From the cell containing the given text, extract its center point as [x, y] coordinate. 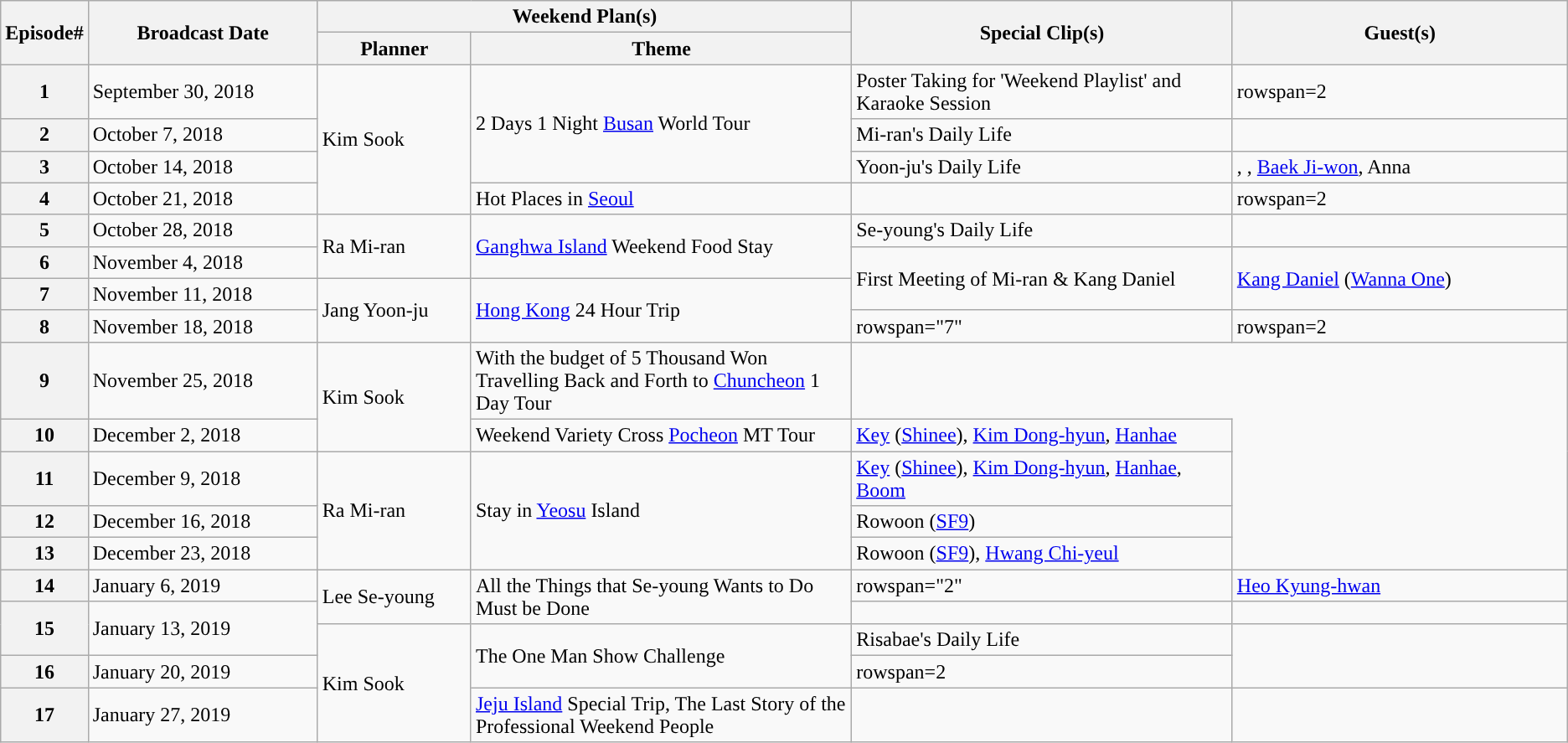
October 28, 2018 [203, 230]
3 [44, 167]
Hong Kong 24 Hour Trip [661, 310]
Broadcast Date [203, 33]
October 21, 2018 [203, 199]
Theme [661, 49]
December 23, 2018 [203, 554]
November 25, 2018 [203, 380]
6 [44, 262]
November 18, 2018 [203, 326]
December 2, 2018 [203, 435]
Planner [394, 49]
January 20, 2019 [203, 672]
1 [44, 92]
8 [44, 326]
11 [44, 477]
Heo Kyung-hwan [1400, 586]
Jang Yoon-ju [394, 310]
November 4, 2018 [203, 262]
4 [44, 199]
13 [44, 554]
2 Days 1 Night Busan World Tour [661, 124]
January 13, 2019 [203, 628]
November 11, 2018 [203, 294]
Special Clip(s) [1042, 33]
12 [44, 522]
Rowoon (SF9) [1042, 522]
Key (Shinee), Kim Dong-hyun, Hanhae [1042, 435]
Risabae's Daily Life [1042, 640]
Weekend Plan(s) [585, 17]
October 14, 2018 [203, 167]
January 27, 2019 [203, 715]
Episode# [44, 33]
, , Baek Ji-won, Anna [1400, 167]
rowspan="7" [1042, 326]
14 [44, 586]
Se-young's Daily Life [1042, 230]
Key (Shinee), Kim Dong-hyun, Hanhae, Boom [1042, 477]
Rowoon (SF9), Hwang Chi-yeul [1042, 554]
10 [44, 435]
Ganghwa Island Weekend Food Stay [661, 246]
Yoon-ju's Daily Life [1042, 167]
16 [44, 672]
January 6, 2019 [203, 586]
With the budget of 5 Thousand Won Travelling Back and Forth to Chuncheon 1 Day Tour [661, 380]
Lee Se-young [394, 596]
7 [44, 294]
Poster Taking for 'Weekend Playlist' and Karaoke Session [1042, 92]
17 [44, 715]
Jeju Island Special Trip, The Last Story of the Professional Weekend People [661, 715]
Hot Places in Seoul [661, 199]
All the Things that Se-young Wants to Do Must be Done [661, 596]
9 [44, 380]
First Meeting of Mi-ran & Kang Daniel [1042, 278]
Kang Daniel (Wanna One) [1400, 278]
The One Man Show Challenge [661, 656]
Mi-ran's Daily Life [1042, 135]
5 [44, 230]
December 16, 2018 [203, 522]
Stay in Yeosu Island [661, 509]
Guest(s) [1400, 33]
Weekend Variety Cross Pocheon MT Tour [661, 435]
December 9, 2018 [203, 477]
15 [44, 628]
October 7, 2018 [203, 135]
2 [44, 135]
September 30, 2018 [203, 92]
rowspan="2" [1042, 586]
